Search for the cell housing the specified text and yield its [x, y] center coordinate. 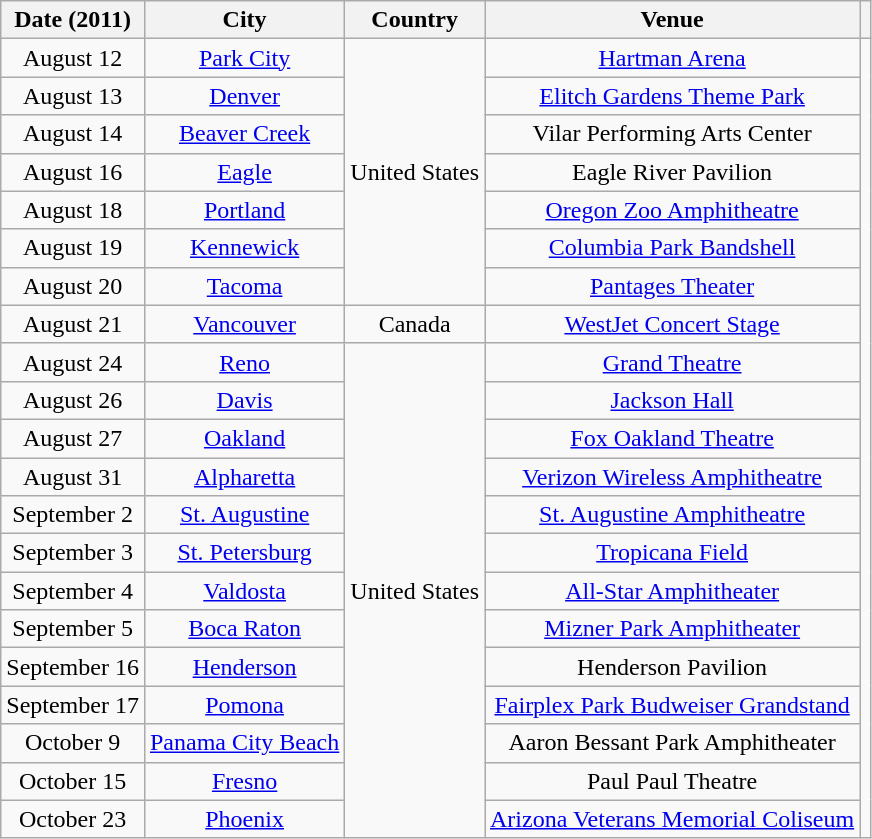
Tacoma [244, 286]
Fairplex Park Budweiser Grandstand [672, 705]
Portland [244, 210]
October 15 [73, 781]
Columbia Park Bandshell [672, 248]
September 2 [73, 515]
St. Augustine [244, 515]
Tropicana Field [672, 553]
Henderson Pavilion [672, 667]
August 24 [73, 362]
Aaron Bessant Park Amphitheater [672, 743]
August 16 [73, 172]
Fresno [244, 781]
Vancouver [244, 324]
Arizona Veterans Memorial Coliseum [672, 819]
Grand Theatre [672, 362]
August 20 [73, 286]
Elitch Gardens Theme Park [672, 96]
Henderson [244, 667]
Venue [672, 20]
August 13 [73, 96]
September 17 [73, 705]
Canada [415, 324]
September 5 [73, 629]
City [244, 20]
Vilar Performing Arts Center [672, 134]
August 31 [73, 477]
St. Petersburg [244, 553]
Panama City Beach [244, 743]
WestJet Concert Stage [672, 324]
Hartman Arena [672, 58]
August 21 [73, 324]
August 26 [73, 400]
Beaver Creek [244, 134]
August 27 [73, 438]
Kennewick [244, 248]
Phoenix [244, 819]
August 14 [73, 134]
Fox Oakland Theatre [672, 438]
October 9 [73, 743]
Verizon Wireless Amphitheatre [672, 477]
Reno [244, 362]
Jackson Hall [672, 400]
Eagle [244, 172]
Denver [244, 96]
September 16 [73, 667]
Paul Paul Theatre [672, 781]
September 3 [73, 553]
October 23 [73, 819]
August 12 [73, 58]
St. Augustine Amphitheatre [672, 515]
Oakland [244, 438]
Valdosta [244, 591]
Davis [244, 400]
Alpharetta [244, 477]
September 4 [73, 591]
Pantages Theater [672, 286]
August 19 [73, 248]
Country [415, 20]
All-Star Amphitheater [672, 591]
Pomona [244, 705]
Mizner Park Amphitheater [672, 629]
Boca Raton [244, 629]
Oregon Zoo Amphitheatre [672, 210]
Date (2011) [73, 20]
Park City [244, 58]
Eagle River Pavilion [672, 172]
August 18 [73, 210]
